Capture the cell that displays the provided text and extract its (x, y) central coordinate. 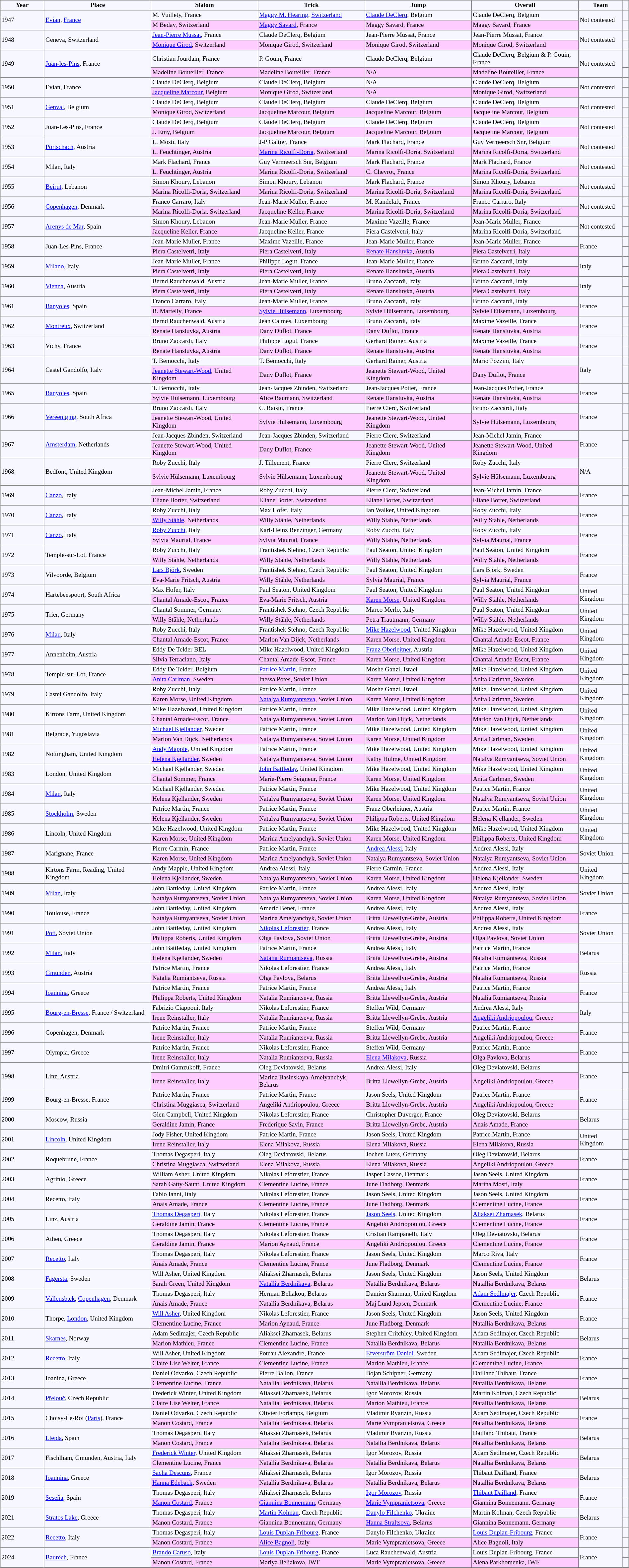
1968 (23, 472)
Stratos Lake, Greece (98, 1518)
1977 (23, 654)
Toulouse, France (98, 913)
Bourg-en-Bresse, France / Switzerland (98, 1013)
Hartebeespoort, South Africa (98, 595)
Fabio Ianni, Italy (204, 1194)
Přelouč, Czech Republic (98, 1398)
Bojan Schipner, Germany (418, 1374)
Year (23, 5)
Damien Sharman, United Kingdom (418, 1294)
2018 (23, 1478)
Kirtons Farm, Reading, United Kingdom (98, 873)
2014 (23, 1398)
Russia (600, 973)
1976 (23, 635)
1979 (23, 694)
1951 (23, 107)
Amsterdam, Netherlands (98, 444)
2004 (23, 1199)
1972 (23, 555)
1961 (23, 306)
Marina Basinskaya-Amelyanchyk, Belarus (311, 1081)
Vallensbæk, Copenhagen, Denmark (98, 1299)
Maggy M. Hearing, Switzerland (311, 15)
2024 (23, 1558)
1978 (23, 674)
Skarnes, Norway (98, 1339)
Maj Lund Jepsen, Denmark (418, 1304)
Alice Baumann, Switzerland (311, 398)
1981 (23, 734)
Seseña, Spain (98, 1498)
Vilvoorde, Belgium (98, 575)
Bourg-en-Bresse, France (98, 1100)
2021 (23, 1518)
2012 (23, 1359)
1965 (23, 393)
Arenys de Mar, Spain (98, 227)
Olympia, Greece (98, 1053)
Ioanina, Greece (98, 1379)
Herman Beliakou, Belarus (311, 1294)
1997 (23, 1053)
1953 (23, 147)
Olivier Fortamps, Belgium (311, 1413)
William Asher, United Kingdom (204, 1175)
Marco Merlo, Italy (418, 610)
1969 (23, 495)
Dmitri Gamzukoff, France (204, 1067)
2000 (23, 1120)
L. Mosti, Italy (204, 142)
2001 (23, 1140)
Sacha Descuns, France (204, 1473)
1987 (23, 853)
Place (98, 5)
1994 (23, 993)
2009 (23, 1299)
Stockholm, Sweden (98, 814)
1986 (23, 834)
Ian Walker, United Kingdom (418, 510)
Poteau Alexandre, France (311, 1354)
Pierre Ballon, France (311, 1374)
C. Raisin, France (311, 408)
1982 (23, 754)
2016 (23, 1438)
Choisy-Le-Roi (Paris), France (98, 1418)
1991 (23, 933)
Annenheim, Austria (98, 654)
Chantal Sommer, France (204, 779)
Beirut, Lebanon (98, 187)
Marie-Pierre Seigneur, France (311, 779)
2010 (23, 1319)
1995 (23, 1013)
1992 (23, 953)
J. Tillement, France (311, 463)
Jean Calmes, Luxembourg (311, 321)
Jasper Cassoe, Denmark (418, 1175)
Thorpe, London, United Kingdom (98, 1319)
Sarah Gatty-Saunt, United Kingdom (204, 1185)
1988 (23, 873)
2007 (23, 1259)
2019 (23, 1498)
1984 (23, 794)
Marignane, France (98, 853)
Kirtons Farm, United Kingdom (98, 714)
Brando Caruso, Italy (204, 1553)
2013 (23, 1379)
1971 (23, 535)
Athen, Greece (98, 1239)
2005 (23, 1219)
Trier, Germany (98, 615)
2015 (23, 1418)
Luca Rauchenwald, Austria (418, 1553)
Silvia Terraciano, Italy (204, 659)
Kathy Hulme, United Kingdom (418, 759)
Team (600, 5)
Bedfont, United Kingdom (98, 472)
Christian Jourdain, France (204, 59)
Vienna, Austria (98, 286)
Inessa Potes, Soviet Union (311, 679)
1954 (23, 167)
Stephen Critchley, United Kingdom (418, 1334)
1985 (23, 814)
Belgrade, Yugoslavia (98, 734)
Glen Campbell, United Kingdom (204, 1115)
Vichy, France (98, 346)
1956 (23, 207)
1964 (23, 370)
Poti, Soviet Union (98, 933)
Christopher Duverger, France (418, 1115)
Gmunden, Austria (98, 973)
M. Vuillety, France (204, 15)
Jump (418, 5)
Hanna Straltsova, Belarus (418, 1523)
Fagersta, Sweden (98, 1279)
Vereeniging, South Africa (98, 417)
Trick (311, 5)
Moscow, Russia (98, 1120)
1970 (23, 515)
Americ Benet, France (311, 908)
2008 (23, 1279)
2017 (23, 1458)
1955 (23, 187)
Claude DeClerq, Belgium & P. Gouin, France (525, 59)
Marco Riva, Italy (525, 1254)
1998 (23, 1076)
1962 (23, 326)
Slalom (204, 5)
Eddy De Telder, Belgium (204, 669)
1950 (23, 87)
Marina Mosti, Italy (525, 1185)
1980 (23, 714)
M. Kandelaft, France (418, 202)
2022 (23, 1538)
London, United Kingdom (98, 774)
1952 (23, 127)
Geneva, Switzerland (98, 40)
Jody Fisher, United Kingdom (204, 1135)
1989 (23, 893)
1963 (23, 346)
C. Chevrot, France (418, 172)
Petra Trautmann, Germany (418, 620)
Cristian Rampanelli, Italy (418, 1234)
P. Gouin, France (311, 59)
Efverström Daniel, Sweden (418, 1354)
Pörtschach, Austria (98, 147)
Chantal Sommer, Germany (204, 610)
B. Martelly, France (204, 311)
1974 (23, 595)
Fischlham, Gmunden, Austria, Italy (98, 1458)
Nottingham, United Kingdom (98, 754)
2002 (23, 1160)
1959 (23, 266)
Montreux, Switzerland (98, 326)
2006 (23, 1239)
1948 (23, 40)
1990 (23, 913)
1966 (23, 417)
1983 (23, 774)
M Beday, Switzerland (204, 25)
1958 (23, 246)
Eddy De Telder BEL (204, 649)
Overall (525, 5)
1996 (23, 1033)
Mariya Beliakova, IWF (311, 1563)
Agrinio, Greece (98, 1180)
Milano, Italy (98, 266)
Karl-Heinz Benzinger, Germany (311, 530)
1947 (23, 20)
Lleida, Spain (98, 1438)
Genval, Belgium (98, 107)
1960 (23, 286)
Roquebrune, France (98, 1160)
Baurech, France (98, 1558)
1949 (23, 64)
1975 (23, 615)
Juan-les-Pins, France (98, 64)
Mario Pozzini, Italy (525, 361)
Sarah Green, United Kingdom (204, 1284)
Fabrizio Ciapponi, Italy (204, 1008)
Frederique Savin, France (311, 1125)
2003 (23, 1180)
Jochen Luers, Germany (418, 1155)
J. Emy, Belgium (204, 132)
Hanna Edeback, Sweden (204, 1483)
1973 (23, 575)
1993 (23, 973)
1957 (23, 227)
J-P Galtier, France (311, 142)
1967 (23, 444)
1999 (23, 1100)
Alena Parkhomenka, IWF (525, 1563)
2011 (23, 1339)
